For the text-containing cell, return its midpoint in [X, Y] coordinate format. 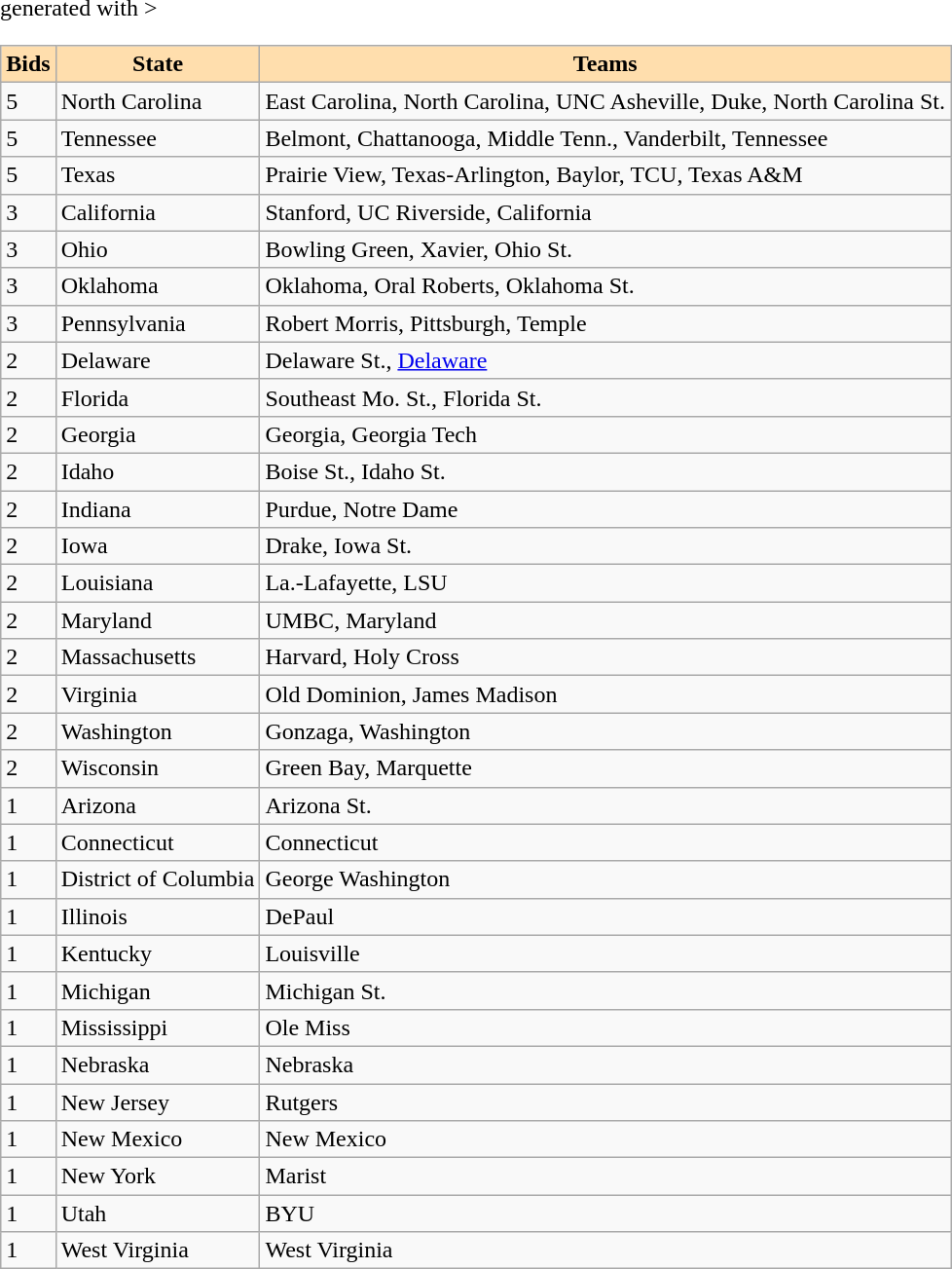
Wisconsin [158, 768]
Rutgers [605, 1101]
Delaware [158, 360]
Southeast Mo. St., Florida St. [605, 397]
Kentucky [158, 953]
New Jersey [158, 1101]
Maryland [158, 620]
Massachusetts [158, 657]
District of Columbia [158, 879]
La.-Lafayette, LSU [605, 583]
DePaul [605, 916]
Tennessee [158, 138]
George Washington [605, 879]
Bowling Green, Xavier, Ohio St. [605, 249]
Harvard, Holy Cross [605, 657]
Washington [158, 731]
Oklahoma [158, 286]
Drake, Iowa St. [605, 546]
California [158, 212]
Mississippi [158, 1027]
Illinois [158, 916]
East Carolina, North Carolina, UNC Asheville, Duke, North Carolina St. [605, 101]
Marist [605, 1176]
Oklahoma, Oral Roberts, Oklahoma St. [605, 286]
Teams [605, 64]
Boise St., Idaho St. [605, 471]
Arizona [158, 805]
Virginia [158, 694]
Robert Morris, Pittsburgh, Temple [605, 323]
Purdue, Notre Dame [605, 509]
North Carolina [158, 101]
Georgia, Georgia Tech [605, 434]
New York [158, 1176]
Belmont, Chattanooga, Middle Tenn., Vanderbilt, Tennessee [605, 138]
Michigan [158, 990]
Idaho [158, 471]
Florida [158, 397]
Stanford, UC Riverside, California [605, 212]
Ole Miss [605, 1027]
Delaware St., Delaware [605, 360]
Bids [28, 64]
BYU [605, 1213]
UMBC, Maryland [605, 620]
State [158, 64]
Old Dominion, James Madison [605, 694]
Utah [158, 1213]
Louisiana [158, 583]
Gonzaga, Washington [605, 731]
Green Bay, Marquette [605, 768]
Indiana [158, 509]
Texas [158, 175]
Iowa [158, 546]
Arizona St. [605, 805]
Louisville [605, 953]
Georgia [158, 434]
Michigan St. [605, 990]
Ohio [158, 249]
Pennsylvania [158, 323]
Prairie View, Texas-Arlington, Baylor, TCU, Texas A&M [605, 175]
